Determine the (X, Y) coordinate at the center of the cell enclosing the given text.  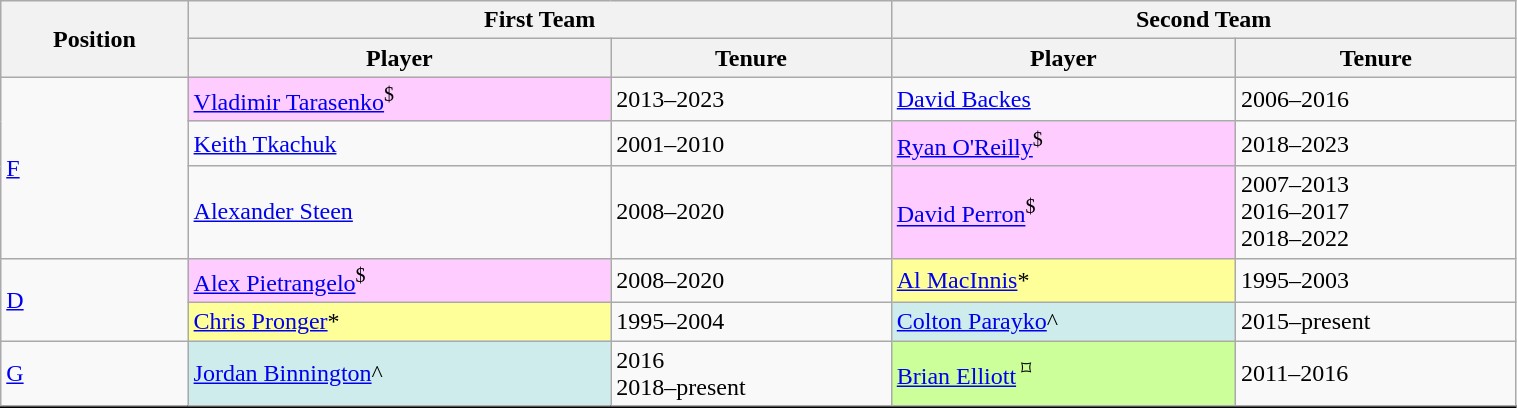
David Perron$ (1063, 212)
Al MacInnis* (1063, 280)
First Team (540, 20)
D (94, 300)
Position (94, 39)
Brian Elliott ⌑ (1063, 374)
2006–2016 (1376, 100)
Colton Parayko^ (1063, 322)
Second Team (1204, 20)
Ryan O'Reilly$ (1063, 144)
Chris Pronger* (400, 322)
Jordan Binnington^ (400, 374)
1995–2004 (751, 322)
1995–2003 (1376, 280)
2001–2010 (751, 144)
20162018–present (751, 374)
Vladimir Tarasenko$ (400, 100)
Alexander Steen (400, 212)
David Backes (1063, 100)
2018–2023 (1376, 144)
2015–present (1376, 322)
2013–2023 (751, 100)
Alex Pietrangelo$ (400, 280)
F (94, 168)
Keith Tkachuk (400, 144)
G (94, 374)
2011–2016 (1376, 374)
2007–20132016–20172018–2022 (1376, 212)
